For the text-containing cell, return its midpoint in (X, Y) coordinate format. 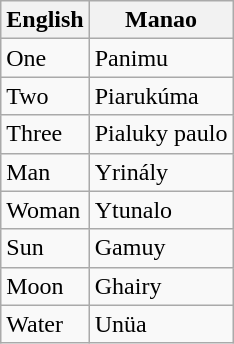
Water (45, 324)
Piarukúma (161, 96)
Gamuy (161, 248)
Ytunalo (161, 210)
Manao (161, 20)
Man (45, 172)
Unüa (161, 324)
Panimu (161, 58)
Three (45, 134)
One (45, 58)
Sun (45, 248)
Pialuky paulo (161, 134)
Ghairy (161, 286)
Moon (45, 286)
Yrinály (161, 172)
Two (45, 96)
English (45, 20)
Woman (45, 210)
